Detect which cell encompasses the target text, then output its (x, y) center coordinate. 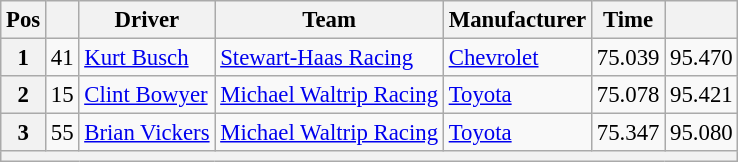
Brian Vickers (147, 133)
75.039 (628, 58)
3 (24, 133)
Clint Bowyer (147, 95)
Driver (147, 20)
55 (62, 133)
Pos (24, 20)
95.421 (702, 95)
2 (24, 95)
Chevrolet (517, 58)
95.080 (702, 133)
95.470 (702, 58)
Team (330, 20)
15 (62, 95)
Kurt Busch (147, 58)
75.078 (628, 95)
1 (24, 58)
Manufacturer (517, 20)
Stewart-Haas Racing (330, 58)
75.347 (628, 133)
41 (62, 58)
Time (628, 20)
